Scan for the cell matching the given text and deliver its (x, y) coordinate at center. 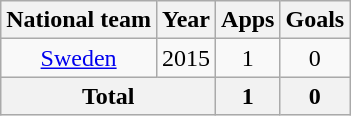
Apps (248, 20)
Sweden (79, 58)
Goals (315, 20)
Total (108, 96)
National team (79, 20)
2015 (186, 58)
Year (186, 20)
